For the text-containing cell, return its midpoint in [X, Y] coordinate format. 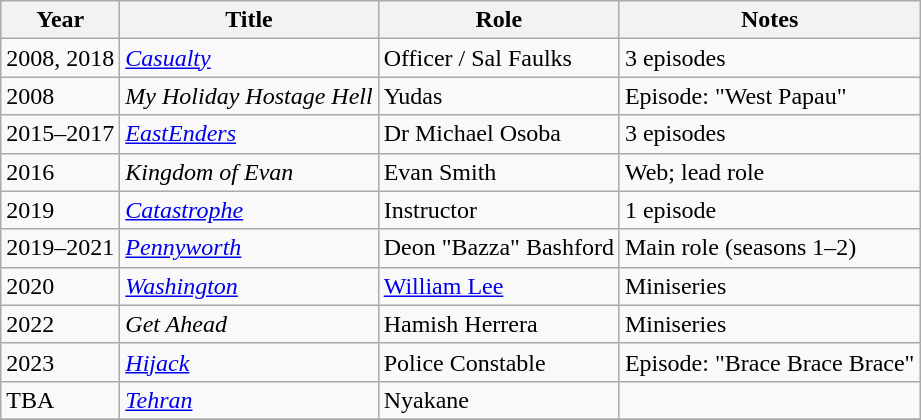
2008 [60, 96]
Kingdom of Evan [249, 172]
Role [498, 20]
Get Ahead [249, 324]
Officer / Sal Faulks [498, 58]
Tehran [249, 400]
Main role (seasons 1–2) [770, 248]
Catastrophe [249, 210]
Notes [770, 20]
Yudas [498, 96]
Hamish Herrera [498, 324]
Hijack [249, 362]
Evan Smith [498, 172]
My Holiday Hostage Hell [249, 96]
Deon "Bazza" Bashford [498, 248]
2016 [60, 172]
2022 [60, 324]
Dr Michael Osoba [498, 134]
Title [249, 20]
1 episode [770, 210]
Pennyworth [249, 248]
Episode: "Brace Brace Brace" [770, 362]
2008, 2018 [60, 58]
Year [60, 20]
2019 [60, 210]
Web; lead role [770, 172]
EastEnders [249, 134]
2023 [60, 362]
Nyakane [498, 400]
2020 [60, 286]
2019–2021 [60, 248]
Washington [249, 286]
Instructor [498, 210]
William Lee [498, 286]
Episode: "West Papau" [770, 96]
2015–2017 [60, 134]
Police Constable [498, 362]
Casualty [249, 58]
TBA [60, 400]
